Return the [X, Y] coordinate for the center point of the cell that contains the specified text.  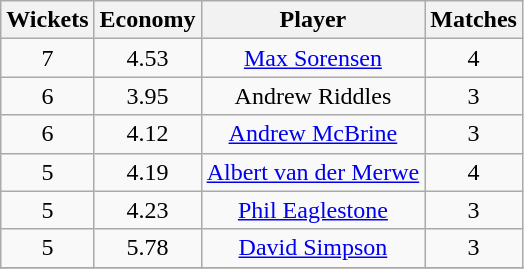
3.95 [148, 96]
David Simpson [313, 248]
5.78 [148, 248]
4.12 [148, 134]
4.19 [148, 172]
Max Sorensen [313, 58]
Matches [474, 20]
7 [48, 58]
Economy [148, 20]
Phil Eaglestone [313, 210]
Andrew McBrine [313, 134]
4.53 [148, 58]
Wickets [48, 20]
Andrew Riddles [313, 96]
4.23 [148, 210]
Player [313, 20]
Albert van der Merwe [313, 172]
